Identify which cell holds the provided text, then report its (x, y) central coordinate. 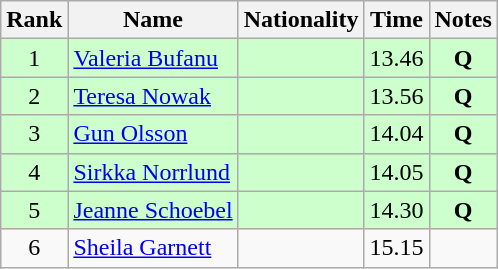
Jeanne Schoebel (153, 210)
14.30 (396, 210)
Sirkka Norrlund (153, 172)
14.04 (396, 134)
2 (34, 96)
Sheila Garnett (153, 248)
6 (34, 248)
13.46 (396, 58)
3 (34, 134)
15.15 (396, 248)
13.56 (396, 96)
Rank (34, 20)
1 (34, 58)
Nationality (301, 20)
4 (34, 172)
Notes (463, 20)
Time (396, 20)
Teresa Nowak (153, 96)
14.05 (396, 172)
5 (34, 210)
Valeria Bufanu (153, 58)
Name (153, 20)
Gun Olsson (153, 134)
